Return (x, y) of the center of cell containing provided text 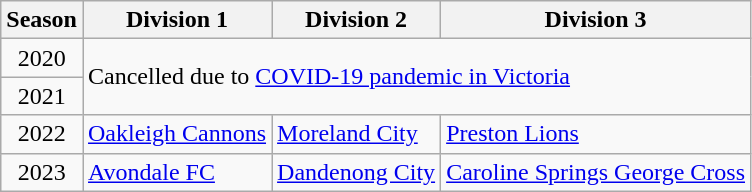
Avondale FC (176, 172)
Cancelled due to COVID-19 pandemic in Victoria (416, 77)
Division 2 (356, 20)
Preston Lions (596, 134)
2021 (42, 96)
Dandenong City (356, 172)
2020 (42, 58)
Caroline Springs George Cross (596, 172)
Moreland City (356, 134)
Season (42, 20)
2022 (42, 134)
Division 3 (596, 20)
Oakleigh Cannons (176, 134)
Division 1 (176, 20)
2023 (42, 172)
